Search for the cell housing the specified text and yield its (X, Y) center coordinate. 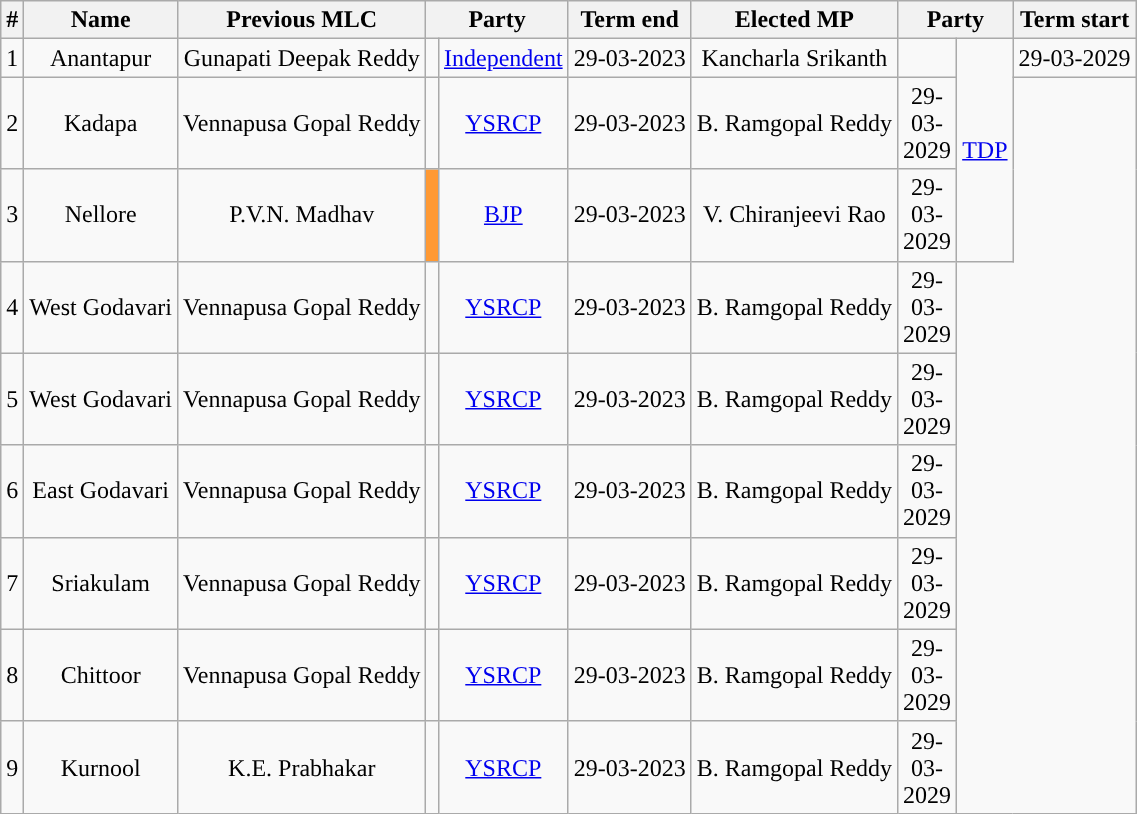
Kurnool (101, 767)
2 (12, 123)
BJP (503, 215)
K.E. Prabhakar (302, 767)
Kadapa (101, 123)
7 (12, 583)
Anantapur (101, 58)
Chittoor (101, 675)
5 (12, 399)
6 (12, 491)
V. Chiranjeevi Rao (794, 215)
Elected MP (794, 20)
8 (12, 675)
4 (12, 307)
# (12, 20)
Term start (1074, 20)
Name (101, 20)
Term end (630, 20)
Kancharla Srikanth (794, 58)
Nellore (101, 215)
1 (12, 58)
Sriakulam (101, 583)
Gunapati Deepak Reddy (302, 58)
East Godavari (101, 491)
Previous MLC (302, 20)
P.V.N. Madhav (302, 215)
9 (12, 767)
TDP (985, 150)
Independent (503, 58)
3 (12, 215)
